Output the [x, y] coordinate of the center of the cell containing the given text.  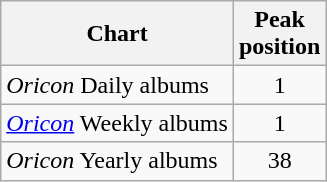
38 [279, 161]
Chart [118, 34]
Oricon Yearly albums [118, 161]
Oricon Daily albums [118, 85]
Oricon Weekly albums [118, 123]
Peakposition [279, 34]
